Provide the [x, y] coordinate of the cell's center where the given text is located.  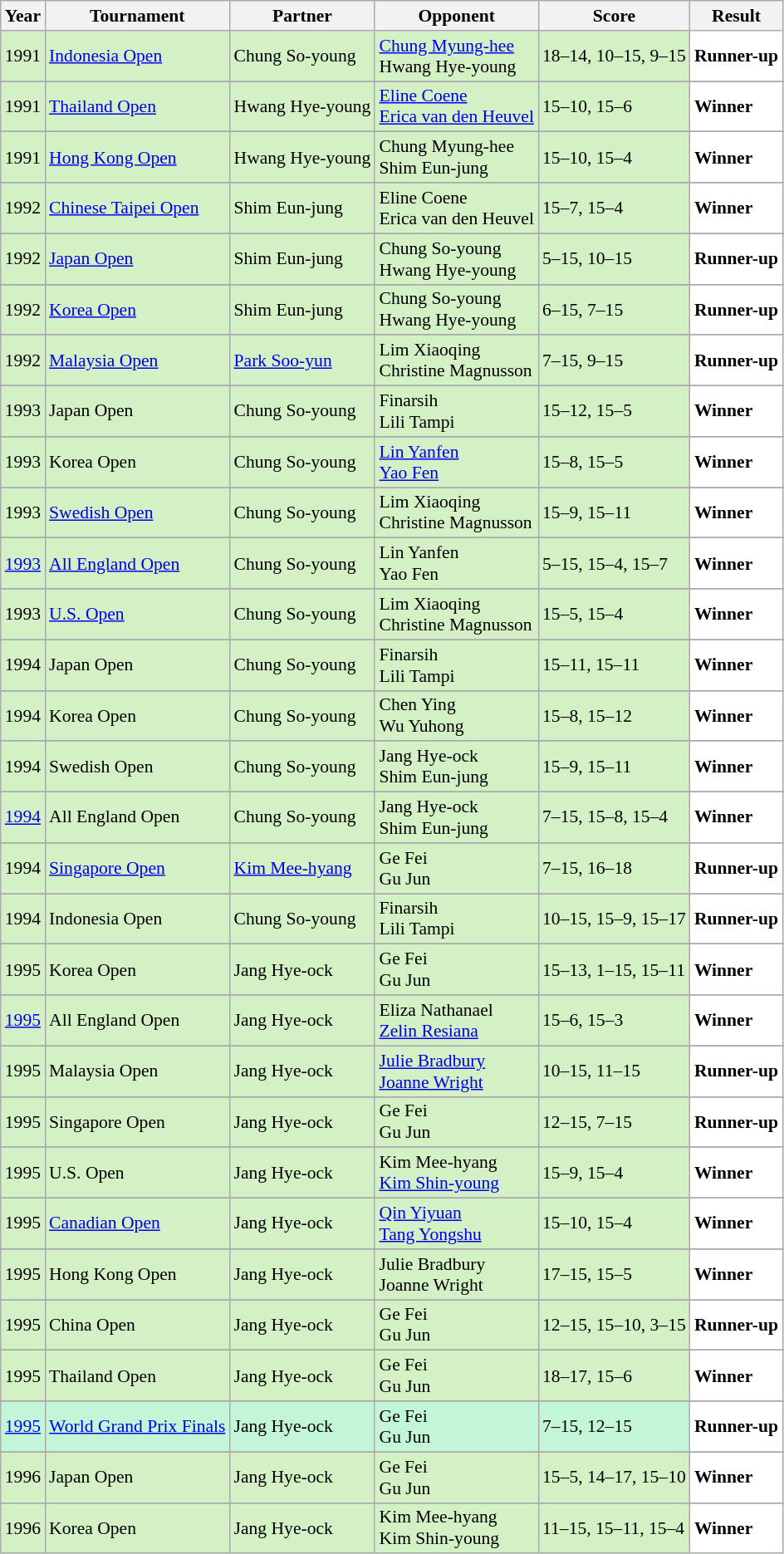
World Grand Prix Finals [137, 1427]
7–15, 9–15 [615, 360]
Kim Mee-hyang [302, 869]
Score [615, 16]
6–15, 7–15 [615, 309]
15–8, 15–12 [615, 716]
12–15, 7–15 [615, 1121]
12–15, 15–10, 3–15 [615, 1326]
Chinese Taipei Open [137, 208]
17–15, 15–5 [615, 1274]
15–11, 15–11 [615, 664]
Year [23, 16]
Tournament [137, 16]
15–10, 15–6 [615, 106]
7–15, 12–15 [615, 1427]
Eliza Nathanael Zelin Resiana [457, 1020]
Canadian Open [137, 1224]
15–12, 15–5 [615, 412]
Chung Myung-hee Hwang Hye-young [457, 56]
Opponent [457, 16]
Chen Ying Wu Yuhong [457, 716]
18–17, 15–6 [615, 1375]
15–7, 15–4 [615, 208]
Park Soo-yun [302, 360]
5–15, 10–15 [615, 259]
Chung Myung-hee Shim Eun-jung [457, 158]
5–15, 15–4, 15–7 [615, 563]
Partner [302, 16]
18–14, 10–15, 9–15 [615, 56]
11–15, 15–11, 15–4 [615, 1528]
Result [736, 16]
15–5, 15–4 [615, 615]
15–13, 1–15, 15–11 [615, 970]
15–5, 14–17, 15–10 [615, 1477]
Qin Yiyuan Tang Yongshu [457, 1224]
10–15, 11–15 [615, 1071]
15–8, 15–5 [615, 462]
15–6, 15–3 [615, 1020]
7–15, 16–18 [615, 869]
10–15, 15–9, 15–17 [615, 919]
7–15, 15–8, 15–4 [615, 817]
15–9, 15–4 [615, 1173]
China Open [137, 1326]
